Determine the [x, y] coordinate at the center of the cell enclosing the given text.  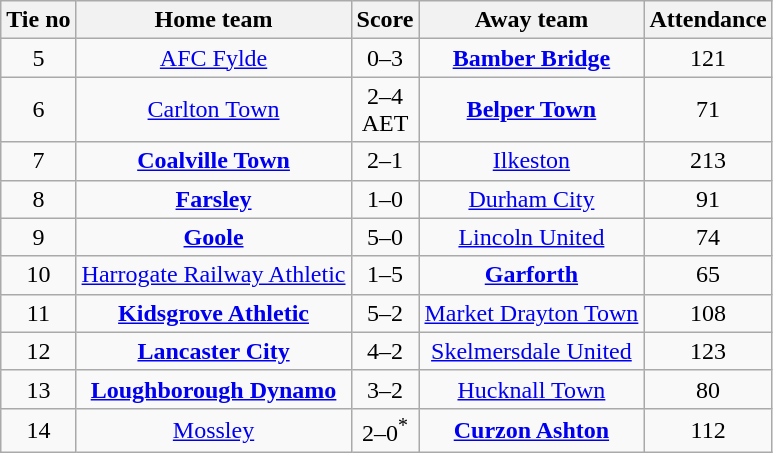
Durham City [532, 199]
213 [708, 161]
0–3 [385, 58]
1–5 [385, 275]
Mossley [214, 430]
Goole [214, 237]
2–1 [385, 161]
Loughborough Dynamo [214, 389]
8 [38, 199]
13 [38, 389]
Garforth [532, 275]
14 [38, 430]
7 [38, 161]
Curzon Ashton [532, 430]
Harrogate Railway Athletic [214, 275]
Tie no [38, 20]
80 [708, 389]
1–0 [385, 199]
74 [708, 237]
6 [38, 110]
108 [708, 313]
Away team [532, 20]
112 [708, 430]
123 [708, 351]
3–2 [385, 389]
2–0* [385, 430]
11 [38, 313]
12 [38, 351]
65 [708, 275]
4–2 [385, 351]
Score [385, 20]
Lancaster City [214, 351]
5–2 [385, 313]
Skelmersdale United [532, 351]
91 [708, 199]
Belper Town [532, 110]
Farsley [214, 199]
Home team [214, 20]
Bamber Bridge [532, 58]
121 [708, 58]
Ilkeston [532, 161]
Hucknall Town [532, 389]
Coalville Town [214, 161]
2–4AET [385, 110]
10 [38, 275]
Kidsgrove Athletic [214, 313]
Attendance [708, 20]
5 [38, 58]
Carlton Town [214, 110]
Lincoln United [532, 237]
71 [708, 110]
AFC Fylde [214, 58]
5–0 [385, 237]
Market Drayton Town [532, 313]
9 [38, 237]
